Return (x, y) of the center of cell containing provided text 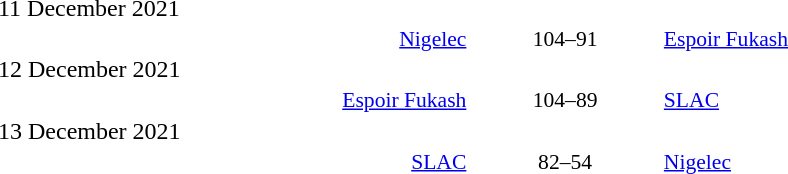
104–89 (566, 100)
104–91 (566, 38)
